Return [x, y] of the center of cell containing provided text 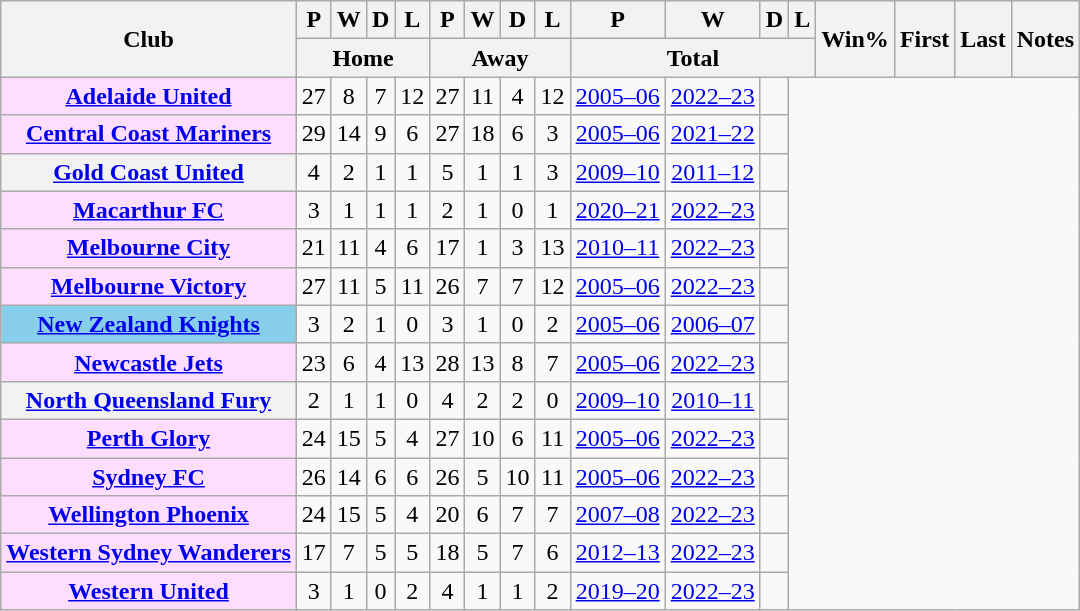
9 [380, 134]
Adelaide United [149, 96]
2007–08 [618, 515]
Western Sydney Wanderers [149, 553]
Melbourne City [149, 248]
2019–20 [618, 591]
Gold Coast United [149, 172]
First [924, 39]
Sydney FC [149, 477]
Central Coast Mariners [149, 134]
2006–07 [712, 324]
Wellington Phoenix [149, 515]
2020–21 [618, 210]
Last [983, 39]
Away [500, 58]
28 [448, 362]
2011–12 [712, 172]
Home [363, 58]
2012–13 [618, 553]
Macarthur FC [149, 210]
29 [314, 134]
Perth Glory [149, 438]
23 [314, 362]
21 [314, 248]
Club [149, 39]
Melbourne Victory [149, 286]
North Queensland Fury [149, 400]
2021–22 [712, 134]
Notes [1045, 39]
New Zealand Knights [149, 324]
20 [448, 515]
Newcastle Jets [149, 362]
Total [693, 58]
Win% [856, 39]
Western United [149, 591]
